Identify which cell holds the provided text, then report its [X, Y] central coordinate. 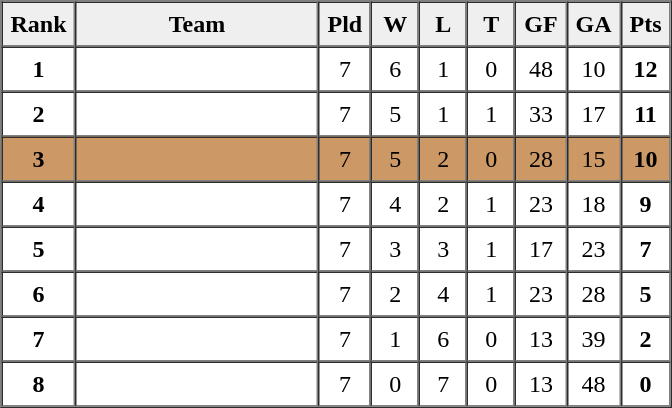
GA [594, 24]
8 [39, 384]
Rank [39, 24]
9 [646, 204]
12 [646, 68]
Team [198, 24]
L [443, 24]
GF [540, 24]
33 [540, 114]
Pts [646, 24]
18 [594, 204]
11 [646, 114]
T [491, 24]
W [395, 24]
15 [594, 158]
39 [594, 338]
Pld [346, 24]
